For the text-containing cell, return its midpoint in [X, Y] coordinate format. 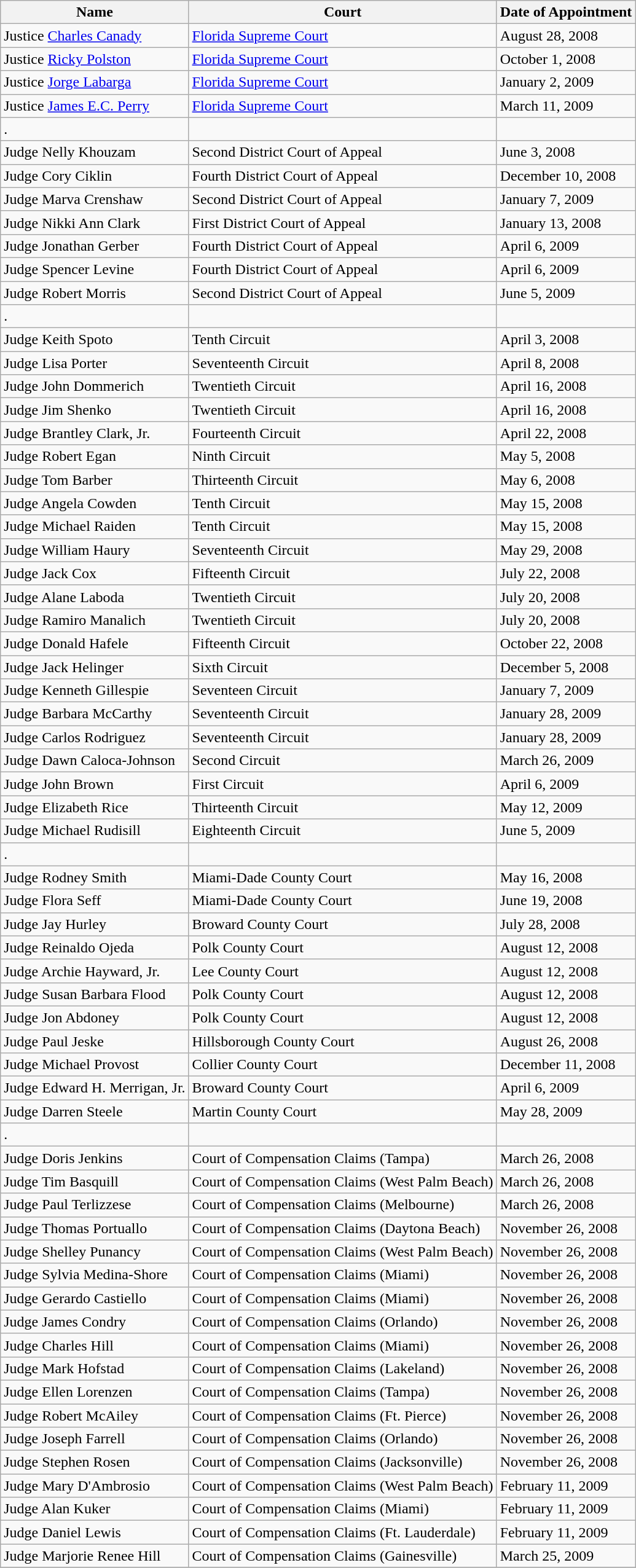
Judge Edward H. Merrigan, Jr. [95, 1088]
Court of Compensation Claims (Jacksonville) [343, 1462]
First Circuit [343, 784]
May 29, 2008 [566, 550]
April 8, 2008 [566, 363]
Judge Keith Spoto [95, 340]
Judge Reinaldo Ojeda [95, 947]
August 28, 2008 [566, 36]
July 22, 2008 [566, 573]
January 2, 2009 [566, 82]
Judge Lisa Porter [95, 363]
Judge Mark Hofstad [95, 1368]
Ninth Circuit [343, 457]
Court of Compensation Claims (Lakeland) [343, 1368]
Judge Paul Terlizzese [95, 1205]
Martin County Court [343, 1111]
Judge Marjorie Renee Hill [95, 1556]
Judge Jonathan Gerber [95, 246]
Judge Spencer Levine [95, 269]
Judge Brantley Clark, Jr. [95, 433]
June 19, 2008 [566, 901]
Judge John Dommerich [95, 386]
Judge Jack Helinger [95, 667]
Judge Charles Hill [95, 1345]
Judge Angela Cowden [95, 503]
Judge Michael Provost [95, 1065]
October 22, 2008 [566, 643]
Judge Doris Jenkins [95, 1158]
Judge Robert McAiley [95, 1415]
May 5, 2008 [566, 457]
August 26, 2008 [566, 1041]
June 3, 2008 [566, 152]
Judge Cory Ciklin [95, 176]
Judge Carlos Rodriguez [95, 737]
Judge Darren Steele [95, 1111]
Hillsborough County Court [343, 1041]
Judge Susan Barbara Flood [95, 994]
Judge Michael Raiden [95, 527]
Judge Jack Cox [95, 573]
Judge Thomas Portuallo [95, 1228]
Judge Stephen Rosen [95, 1462]
Judge Dawn Caloca-Johnson [95, 761]
Judge Michael Rudisill [95, 831]
Court of Compensation Claims (Daytona Beach) [343, 1228]
October 1, 2008 [566, 59]
December 11, 2008 [566, 1065]
Judge Mary D'Ambrosio [95, 1486]
Judge Paul Jeske [95, 1041]
January 13, 2008 [566, 222]
Collier County Court [343, 1065]
Judge Donald Hafele [95, 643]
Date of Appointment [566, 12]
Judge Nikki Ann Clark [95, 222]
Second Circuit [343, 761]
Judge Kenneth Gillespie [95, 691]
Court of Compensation Claims (Ft. Pierce) [343, 1415]
Judge Ellen Lorenzen [95, 1392]
Lee County Court [343, 971]
Judge William Haury [95, 550]
Judge Archie Hayward, Jr. [95, 971]
Judge Tom Barber [95, 480]
April 22, 2008 [566, 433]
Judge Jim Shenko [95, 410]
Judge Barbara McCarthy [95, 714]
Judge Gerardo Castiello [95, 1298]
Judge Robert Egan [95, 457]
Judge James Condry [95, 1322]
May 16, 2008 [566, 877]
Fourteenth Circuit [343, 433]
Judge Daniel Lewis [95, 1532]
Judge Rodney Smith [95, 877]
Judge Jon Abdoney [95, 1017]
Eighteenth Circuit [343, 831]
Judge Elizabeth Rice [95, 807]
Court of Compensation Claims (Ft. Lauderdale) [343, 1532]
Judge Joseph Farrell [95, 1439]
Judge Sylvia Medina-Shore [95, 1275]
Judge John Brown [95, 784]
First District Court of Appeal [343, 222]
Justice James E.C. Perry [95, 106]
Judge Tim Basquill [95, 1182]
Justice Ricky Polston [95, 59]
Judge Nelly Khouzam [95, 152]
May 12, 2009 [566, 807]
December 10, 2008 [566, 176]
March 25, 2009 [566, 1556]
Judge Robert Morris [95, 293]
July 28, 2008 [566, 924]
May 28, 2009 [566, 1111]
Sixth Circuit [343, 667]
Court of Compensation Claims (Melbourne) [343, 1205]
March 11, 2009 [566, 106]
December 5, 2008 [566, 667]
Justice Jorge Labarga [95, 82]
Court [343, 12]
April 3, 2008 [566, 340]
Judge Alan Kuker [95, 1509]
Judge Alane Laboda [95, 597]
Judge Flora Seff [95, 901]
Judge Ramiro Manalich [95, 620]
Judge Marva Crenshaw [95, 199]
Judge Shelley Punancy [95, 1252]
Court of Compensation Claims (Gainesville) [343, 1556]
Name [95, 12]
May 6, 2008 [566, 480]
Judge Jay Hurley [95, 924]
Seventeen Circuit [343, 691]
March 26, 2009 [566, 761]
Justice Charles Canady [95, 36]
